Pinpoint the cell where the given text exists, returning its [X, Y] midpoint coordinate. 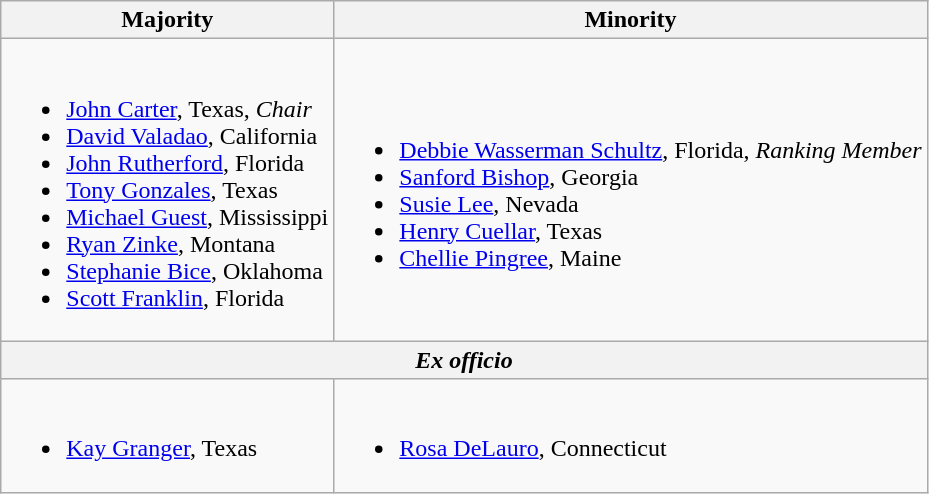
Kay Granger, Texas [168, 436]
Ex officio [464, 360]
Rosa DeLauro, Connecticut [630, 436]
Minority [630, 20]
Majority [168, 20]
Debbie Wasserman Schultz, Florida, Ranking MemberSanford Bishop, GeorgiaSusie Lee, NevadaHenry Cuellar, TexasChellie Pingree, Maine [630, 190]
